Scan for the cell matching the given text and deliver its [x, y] coordinate at center. 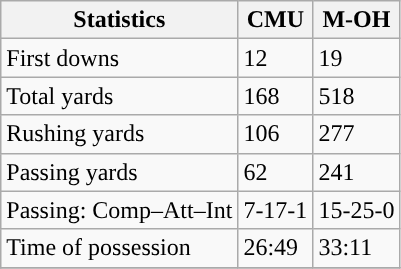
First downs [120, 58]
33:11 [356, 248]
Passing: Comp–Att–Int [120, 210]
277 [356, 134]
106 [276, 134]
26:49 [276, 248]
Statistics [120, 20]
19 [356, 58]
Passing yards [120, 172]
168 [276, 96]
Time of possession [120, 248]
241 [356, 172]
15-25-0 [356, 210]
12 [276, 58]
Rushing yards [120, 134]
M-OH [356, 20]
7-17-1 [276, 210]
62 [276, 172]
Total yards [120, 96]
518 [356, 96]
CMU [276, 20]
